Pinpoint the cell where the given text exists, returning its (X, Y) midpoint coordinate. 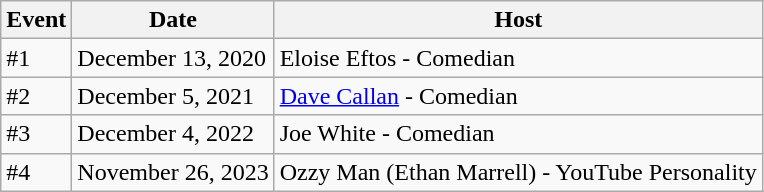
December 13, 2020 (173, 58)
Joe White - Comedian (518, 134)
Date (173, 20)
Event (36, 20)
November 26, 2023 (173, 172)
December 5, 2021 (173, 96)
#3 (36, 134)
Ozzy Man (Ethan Marrell) - YouTube Personality (518, 172)
December 4, 2022 (173, 134)
Host (518, 20)
#1 (36, 58)
#2 (36, 96)
Dave Callan - Comedian (518, 96)
#4 (36, 172)
Eloise Eftos - Comedian (518, 58)
